Pinpoint the cell where the given text exists, returning its [x, y] midpoint coordinate. 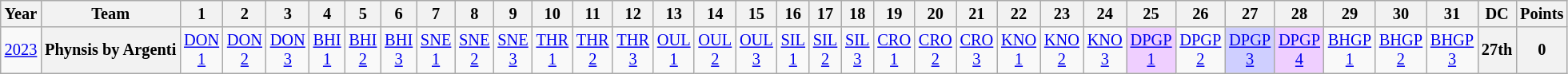
CRO3 [977, 50]
31 [1452, 14]
27th [1497, 50]
15 [756, 14]
BHI2 [363, 50]
26 [1200, 14]
28 [1299, 14]
27 [1250, 14]
2 [245, 14]
THR2 [592, 50]
30 [1401, 14]
OUL3 [756, 50]
KNO1 [1019, 50]
THR1 [553, 50]
Phynsis by Argenti [110, 50]
0 [1542, 50]
24 [1105, 14]
OUL2 [715, 50]
KNO2 [1062, 50]
1 [201, 14]
18 [857, 14]
29 [1350, 14]
Year [21, 14]
12 [632, 14]
4 [328, 14]
Points [1542, 14]
7 [436, 14]
DC [1497, 14]
25 [1151, 14]
OUL1 [674, 50]
DPGP2 [1200, 50]
Team [110, 14]
CRO2 [936, 50]
SNE3 [513, 50]
THR3 [632, 50]
8 [474, 14]
2023 [21, 50]
5 [363, 14]
SIL3 [857, 50]
DPGP4 [1299, 50]
16 [793, 14]
BHI1 [328, 50]
DPGP3 [1250, 50]
10 [553, 14]
3 [288, 14]
DPGP1 [1151, 50]
SIL1 [793, 50]
SNE2 [474, 50]
KNO3 [1105, 50]
BHI3 [398, 50]
22 [1019, 14]
BHGP2 [1401, 50]
23 [1062, 14]
SIL2 [825, 50]
14 [715, 14]
9 [513, 14]
DON2 [245, 50]
13 [674, 14]
19 [894, 14]
6 [398, 14]
21 [977, 14]
BHGP3 [1452, 50]
BHGP1 [1350, 50]
11 [592, 14]
17 [825, 14]
DON1 [201, 50]
CRO1 [894, 50]
DON3 [288, 50]
20 [936, 14]
SNE1 [436, 50]
